Pinpoint the cell where the given text exists, returning its [X, Y] midpoint coordinate. 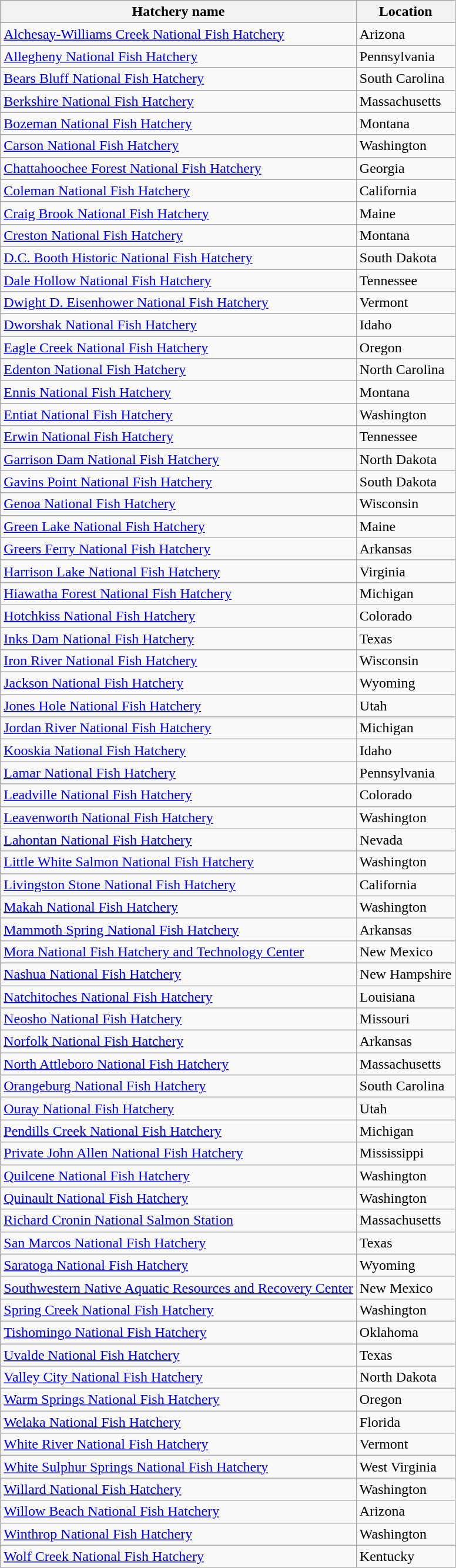
Coleman National Fish Hatchery [179, 191]
New Hampshire [405, 974]
Bears Bluff National Fish Hatchery [179, 79]
Willard National Fish Hatchery [179, 1489]
Location [405, 12]
Florida [405, 1422]
Bozeman National Fish Hatchery [179, 124]
Edenton National Fish Hatchery [179, 370]
Private John Allen National Fish Hatchery [179, 1153]
Winthrop National Fish Hatchery [179, 1534]
Eagle Creek National Fish Hatchery [179, 348]
Allegheny National Fish Hatchery [179, 56]
Mississippi [405, 1153]
Mora National Fish Hatchery and Technology Center [179, 952]
Virginia [405, 571]
Jackson National Fish Hatchery [179, 683]
San Marcos National Fish Hatchery [179, 1243]
Missouri [405, 1019]
Gavins Point National Fish Hatchery [179, 482]
Pendills Creek National Fish Hatchery [179, 1131]
Kooskia National Fish Hatchery [179, 750]
Richard Cronin National Salmon Station [179, 1220]
Uvalde National Fish Hatchery [179, 1355]
Leadville National Fish Hatchery [179, 795]
Green Lake National Fish Hatchery [179, 526]
Willow Beach National Fish Hatchery [179, 1512]
Little White Salmon National Fish Hatchery [179, 862]
Neosho National Fish Hatchery [179, 1019]
Entiat National Fish Hatchery [179, 415]
Oklahoma [405, 1332]
Livingston Stone National Fish Hatchery [179, 885]
Dworshak National Fish Hatchery [179, 325]
Harrison Lake National Fish Hatchery [179, 571]
Nashua National Fish Hatchery [179, 974]
Georgia [405, 168]
Garrison Dam National Fish Hatchery [179, 459]
Natchitoches National Fish Hatchery [179, 997]
Dale Hollow National Fish Hatchery [179, 281]
Chattahoochee Forest National Fish Hatchery [179, 168]
Warm Springs National Fish Hatchery [179, 1400]
Hatchery name [179, 12]
Hotchkiss National Fish Hatchery [179, 616]
Lahontan National Fish Hatchery [179, 840]
Makah National Fish Hatchery [179, 907]
Iron River National Fish Hatchery [179, 661]
Inks Dam National Fish Hatchery [179, 638]
Quilcene National Fish Hatchery [179, 1176]
Spring Creek National Fish Hatchery [179, 1310]
Greers Ferry National Fish Hatchery [179, 549]
Creston National Fish Hatchery [179, 235]
Nevada [405, 840]
D.C. Booth Historic National Fish Hatchery [179, 258]
Southwestern Native Aquatic Resources and Recovery Center [179, 1287]
Wolf Creek National Fish Hatchery [179, 1556]
Craig Brook National Fish Hatchery [179, 213]
North Carolina [405, 370]
Mammoth Spring National Fish Hatchery [179, 929]
Ennis National Fish Hatchery [179, 392]
White River National Fish Hatchery [179, 1444]
Dwight D. Eisenhower National Fish Hatchery [179, 303]
Welaka National Fish Hatchery [179, 1422]
Leavenworth National Fish Hatchery [179, 818]
White Sulphur Springs National Fish Hatchery [179, 1467]
Valley City National Fish Hatchery [179, 1377]
Berkshire National Fish Hatchery [179, 101]
Lamar National Fish Hatchery [179, 773]
Ouray National Fish Hatchery [179, 1109]
West Virginia [405, 1467]
Louisiana [405, 997]
Genoa National Fish Hatchery [179, 504]
Jordan River National Fish Hatchery [179, 728]
Alchesay-Williams Creek National Fish Hatchery [179, 34]
Erwin National Fish Hatchery [179, 437]
Carson National Fish Hatchery [179, 146]
Tishomingo National Fish Hatchery [179, 1332]
Kentucky [405, 1556]
North Attleboro National Fish Hatchery [179, 1064]
Norfolk National Fish Hatchery [179, 1042]
Orangeburg National Fish Hatchery [179, 1086]
Hiawatha Forest National Fish Hatchery [179, 593]
Quinault National Fish Hatchery [179, 1198]
Jones Hole National Fish Hatchery [179, 706]
Saratoga National Fish Hatchery [179, 1265]
